For the text-containing cell, return its midpoint in [x, y] coordinate format. 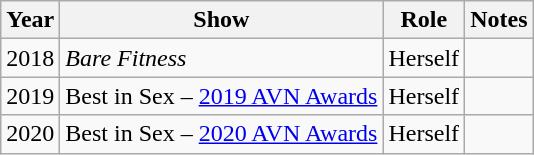
Show [222, 20]
Best in Sex – 2019 AVN Awards [222, 96]
Role [424, 20]
Bare Fitness [222, 58]
2018 [30, 58]
Notes [499, 20]
2020 [30, 134]
Year [30, 20]
2019 [30, 96]
Best in Sex – 2020 AVN Awards [222, 134]
